Determine the [x, y] coordinate at the center of the cell enclosing the given text.  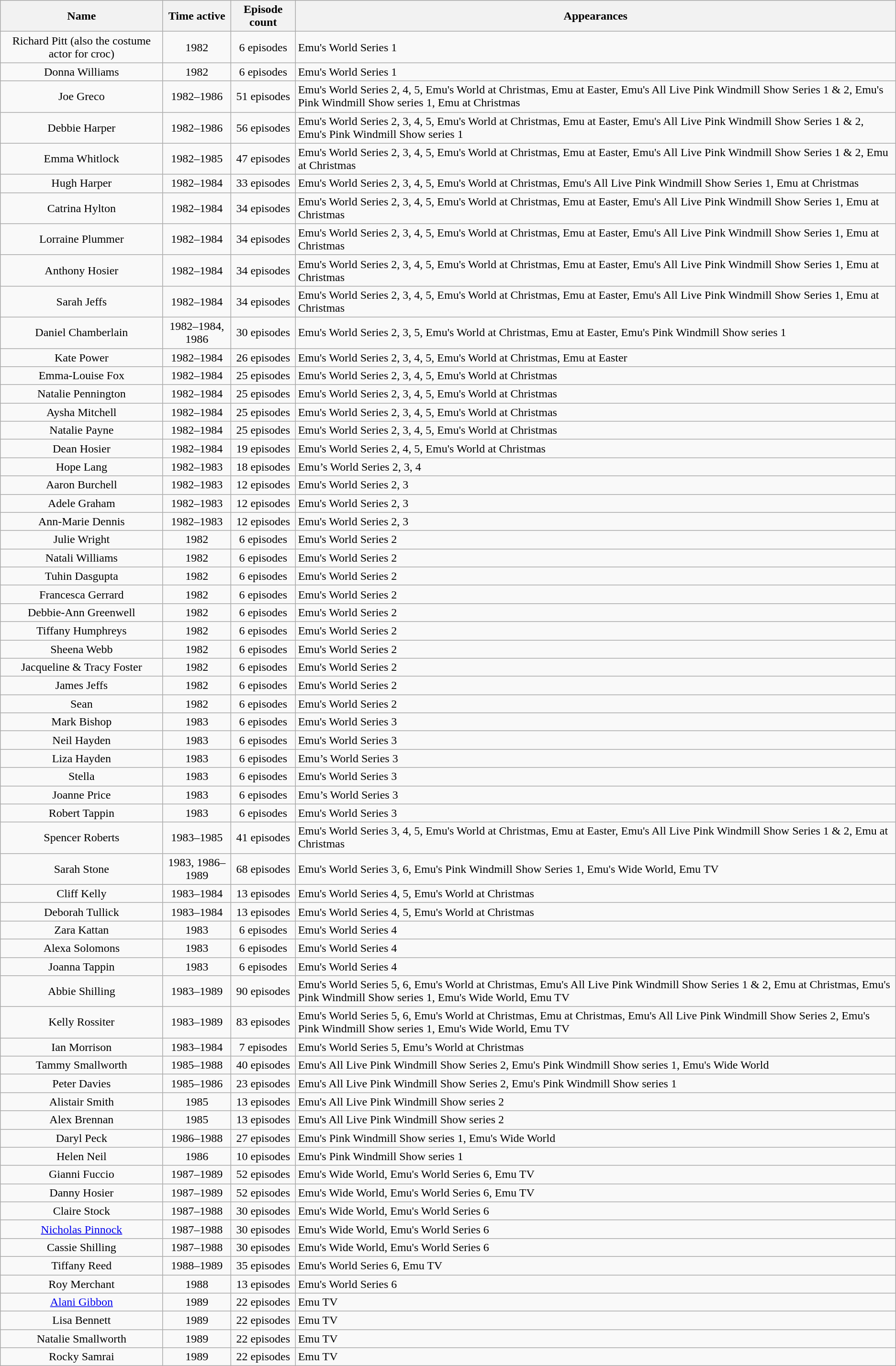
Alex Brennan [81, 1120]
7 episodes [263, 1047]
Stella [81, 777]
1985–1988 [197, 1065]
Jacqueline & Tracy Foster [81, 667]
Name [81, 16]
51 episodes [263, 97]
Natalie Payne [81, 430]
40 episodes [263, 1065]
Spencer Roberts [81, 838]
Emu's World Series 3, 6, Emu's Pink Windmill Show Series 1, Emu's Wide World, Emu TV [595, 869]
23 episodes [263, 1084]
Kelly Rossiter [81, 1023]
68 episodes [263, 869]
1982–1985 [197, 159]
Debbie Harper [81, 127]
1983–1985 [197, 838]
1988 [197, 1284]
41 episodes [263, 838]
Emu's World Series 2, 3, 4, 5, Emu's World at Christmas, Emu at Easter, Emu's All Live Pink Windmill Show Series 1 & 2, Emu at Christmas [595, 159]
Appearances [595, 16]
Emu's World Series 2, 3, 5, Emu's World at Christmas, Emu at Easter, Emu's Pink Windmill Show series 1 [595, 332]
Daryl Peck [81, 1138]
Francesca Gerrard [81, 594]
Hugh Harper [81, 183]
Natalie Smallworth [81, 1339]
Cassie Shilling [81, 1247]
Richard Pitt (also the costume actor for croc) [81, 47]
Emu's World Series 6, Emu TV [595, 1265]
1986–1988 [197, 1138]
35 episodes [263, 1265]
1982–1984, 1986 [197, 332]
Roy Merchant [81, 1284]
Julie Wright [81, 540]
Sheena Webb [81, 649]
Gianni Fuccio [81, 1174]
Emma Whitlock [81, 159]
James Jeffs [81, 686]
Tiffany Reed [81, 1265]
Joanna Tappin [81, 967]
27 episodes [263, 1138]
47 episodes [263, 159]
Rocky Samrai [81, 1357]
Emu's World Series 3, 4, 5, Emu's World at Christmas, Emu at Easter, Emu's All Live Pink Windmill Show Series 1 & 2, Emu at Christmas [595, 838]
Peter Davies [81, 1084]
Alexa Solomons [81, 948]
Emu's World Series 5, Emu’s World at Christmas [595, 1047]
Emu's Pink Windmill Show series 1 [595, 1156]
Time active [197, 16]
1985–1986 [197, 1084]
Emu’s World Series 2, 3, 4 [595, 467]
19 episodes [263, 449]
Emu's Pink Windmill Show series 1, Emu's Wide World [595, 1138]
Joanne Price [81, 795]
Sarah Jeffs [81, 302]
Neil Hayden [81, 740]
Emu's World Series 2, 3, 4, 5, Emu's World at Christmas, Emu at Easter [595, 358]
Emu's All Live Pink Windmill Show Series 2, Emu's Pink Windmill Show series 1 [595, 1084]
56 episodes [263, 127]
Deborah Tullick [81, 912]
Aaron Burchell [81, 485]
Ian Morrison [81, 1047]
Emu's World Series 2, 3, 4, 5, Emu's World at Christmas, Emu's All Live Pink Windmill Show Series 1, Emu at Christmas [595, 183]
18 episodes [263, 467]
Natali Williams [81, 558]
83 episodes [263, 1023]
Kate Power [81, 358]
Emu's World Series 6 [595, 1284]
26 episodes [263, 358]
Cliff Kelly [81, 893]
Alani Gibbon [81, 1302]
Donna Williams [81, 72]
Lisa Bennett [81, 1321]
Tiffany Humphreys [81, 631]
Daniel Chamberlain [81, 332]
Nicholas Pinnock [81, 1229]
Hope Lang [81, 467]
Alistair Smith [81, 1102]
10 episodes [263, 1156]
33 episodes [263, 183]
Anthony Hosier [81, 270]
Emu's World Series 2, 4, 5, Emu's World at Christmas [595, 449]
90 episodes [263, 991]
1988–1989 [197, 1265]
1986 [197, 1156]
Episode count [263, 16]
Sarah Stone [81, 869]
1983, 1986–1989 [197, 869]
Zara Kattan [81, 930]
Helen Neil [81, 1156]
Sean [81, 704]
Danny Hosier [81, 1193]
Catrina Hylton [81, 208]
Dean Hosier [81, 449]
Natalie Pennington [81, 394]
Joe Greco [81, 97]
Adele Graham [81, 503]
Claire Stock [81, 1211]
Lorraine Plummer [81, 239]
Liza Hayden [81, 758]
Tammy Smallworth [81, 1065]
Debbie-Ann Greenwell [81, 612]
Emma-Louise Fox [81, 376]
Mark Bishop [81, 722]
Robert Tappin [81, 813]
Emu's All Live Pink Windmill Show Series 2, Emu's Pink Windmill Show series 1, Emu's Wide World [595, 1065]
Ann-Marie Dennis [81, 521]
Tuhin Dasgupta [81, 576]
Aysha Mitchell [81, 412]
Abbie Shilling [81, 991]
